Detect which cell encompasses the target text, then output its (X, Y) center coordinate. 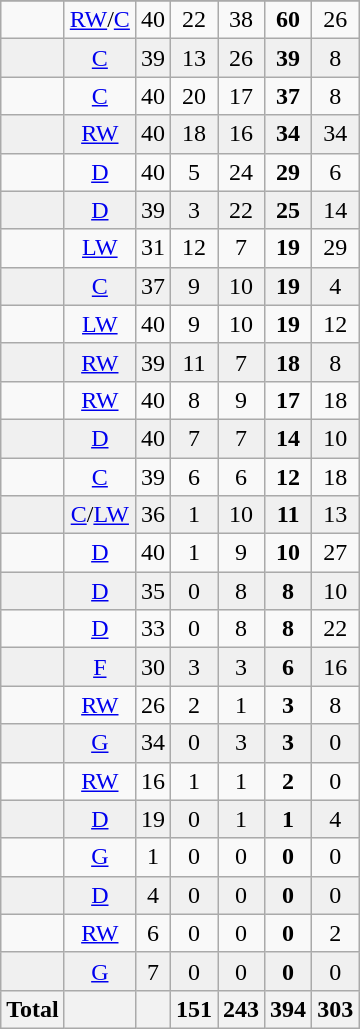
RW/C (100, 20)
20 (194, 96)
35 (152, 591)
243 (242, 1009)
31 (152, 248)
394 (288, 1009)
5 (194, 172)
25 (288, 210)
38 (242, 20)
F (100, 667)
Total (33, 1009)
27 (336, 553)
33 (152, 629)
151 (194, 1009)
30 (152, 667)
C/LW (100, 515)
303 (336, 1009)
24 (242, 172)
60 (288, 20)
36 (152, 515)
